Pinpoint the cell where the given text exists, returning its (x, y) midpoint coordinate. 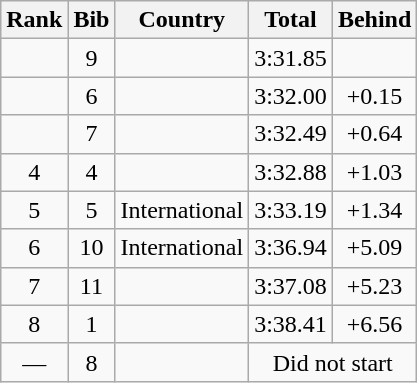
3:32.00 (291, 96)
3:37.08 (291, 286)
11 (92, 286)
3:32.88 (291, 172)
— (34, 362)
Bib (92, 20)
3:31.85 (291, 58)
9 (92, 58)
+1.34 (374, 210)
Behind (374, 20)
Rank (34, 20)
10 (92, 248)
+1.03 (374, 172)
Did not start (333, 362)
+6.56 (374, 324)
3:38.41 (291, 324)
+5.23 (374, 286)
1 (92, 324)
+0.64 (374, 134)
3:32.49 (291, 134)
+0.15 (374, 96)
3:33.19 (291, 210)
+5.09 (374, 248)
Country (182, 20)
3:36.94 (291, 248)
Total (291, 20)
